Extract the (x, y) coordinate from the center of the cell holding the provided text.  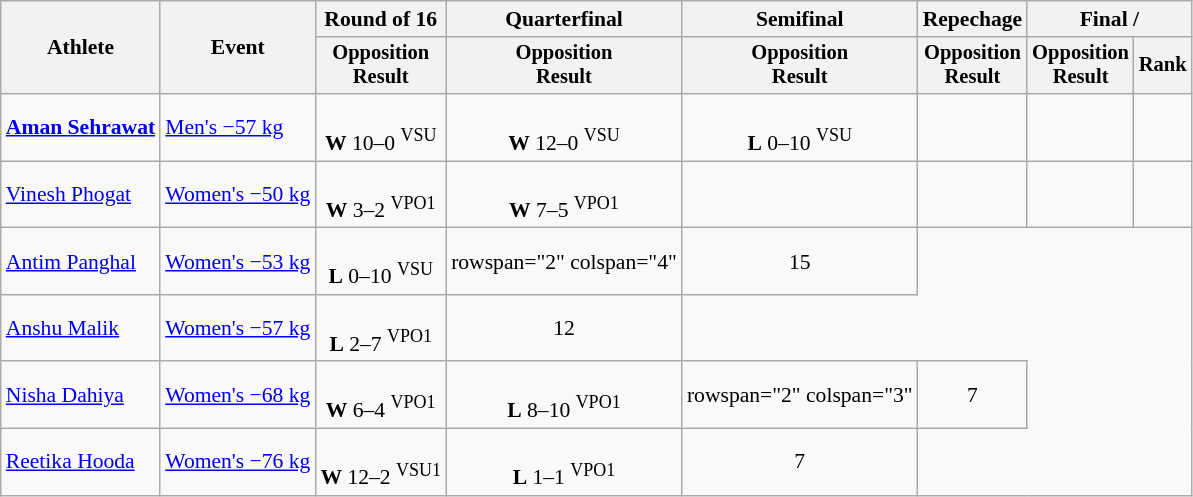
rowspan="2" colspan="4" (564, 262)
Nisha Dahiya (80, 396)
Women's −53 kg (238, 262)
W 12–0 VSU (564, 128)
L 8–10 VPO1 (564, 396)
12 (564, 328)
Repechage (973, 19)
Women's −68 kg (238, 396)
L 2–7 VPO1 (380, 328)
Vinesh Phogat (80, 194)
rowspan="2" colspan="3" (800, 396)
Reetika Hooda (80, 462)
W 12–2 VSU1 (380, 462)
Men's −57 kg (238, 128)
Aman Sehrawat (80, 128)
L 1–1 VPO1 (564, 462)
Rank (1163, 66)
Antim Panghal (80, 262)
W 7–5 VPO1 (564, 194)
Women's −57 kg (238, 328)
Women's −76 kg (238, 462)
Final / (1109, 19)
W 10–0 VSU (380, 128)
Round of 16 (380, 19)
Anshu Malik (80, 328)
Quarterfinal (564, 19)
Women's −50 kg (238, 194)
W 3–2 VPO1 (380, 194)
Semifinal (800, 19)
Event (238, 48)
15 (800, 262)
W 6–4 VPO1 (380, 396)
Athlete (80, 48)
